Search for the cell housing the specified text and yield its [x, y] center coordinate. 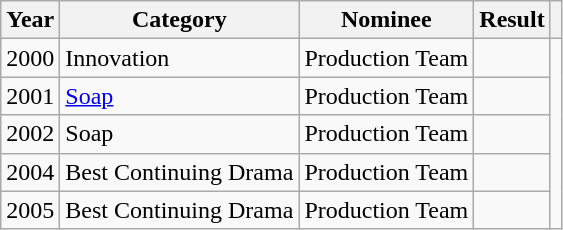
Innovation [180, 58]
2000 [30, 58]
2005 [30, 210]
Nominee [386, 20]
Result [512, 20]
Category [180, 20]
2002 [30, 134]
2004 [30, 172]
Year [30, 20]
2001 [30, 96]
